Determine the [X, Y] coordinate at the center of the cell enclosing the given text.  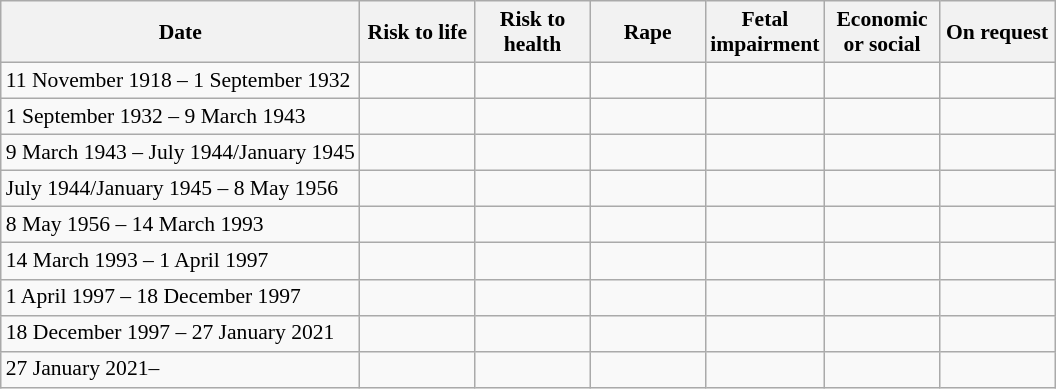
9 March 1943 – July 1944/January 1945 [180, 153]
Rape [648, 32]
On request [998, 32]
Date [180, 32]
Risk to health [532, 32]
1 April 1997 – 18 December 1997 [180, 297]
1 September 1932 – 9 March 1943 [180, 117]
14 March 1993 – 1 April 1997 [180, 261]
27 January 2021– [180, 369]
11 November 1918 – 1 September 1932 [180, 81]
July 1944/January 1945 – 8 May 1956 [180, 189]
Economic or social [882, 32]
Fetal impairment [764, 32]
8 May 1956 – 14 March 1993 [180, 225]
Risk to life [418, 32]
18 December 1997 – 27 January 2021 [180, 333]
